Return the (X, Y) coordinate for the center point of the cell that contains the specified text.  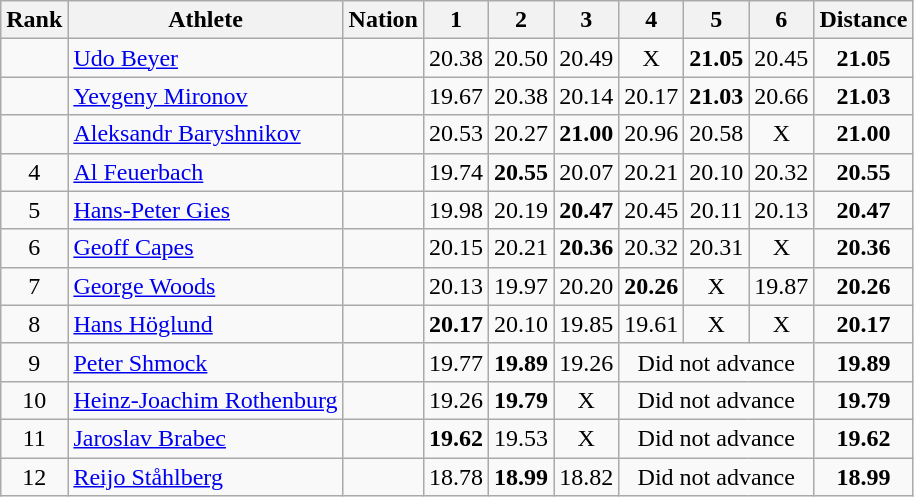
Rank (34, 20)
Heinz-Joachim Rothenburg (206, 400)
9 (34, 362)
19.97 (522, 286)
20.49 (586, 58)
20.50 (522, 58)
20.11 (716, 210)
Al Feuerbach (206, 172)
19.85 (586, 324)
20.19 (522, 210)
Hans-Peter Gies (206, 210)
20.58 (716, 134)
20.27 (522, 134)
8 (34, 324)
Hans Höglund (206, 324)
Udo Beyer (206, 58)
1 (456, 20)
19.77 (456, 362)
12 (34, 477)
11 (34, 438)
18.78 (456, 477)
George Woods (206, 286)
19.98 (456, 210)
Aleksandr Baryshnikov (206, 134)
Distance (864, 20)
19.67 (456, 96)
20.07 (586, 172)
19.53 (522, 438)
10 (34, 400)
Reijo Ståhlberg (206, 477)
Peter Shmock (206, 362)
20.66 (782, 96)
20.15 (456, 248)
19.74 (456, 172)
Athlete (206, 20)
2 (522, 20)
Jaroslav Brabec (206, 438)
19.87 (782, 286)
20.96 (652, 134)
18.82 (586, 477)
Nation (383, 20)
19.61 (652, 324)
Geoff Capes (206, 248)
3 (586, 20)
20.14 (586, 96)
Yevgeny Mironov (206, 96)
20.53 (456, 134)
20.20 (586, 286)
7 (34, 286)
20.31 (716, 248)
